Provide the (X, Y) coordinate of the cell's center where the given text is located.  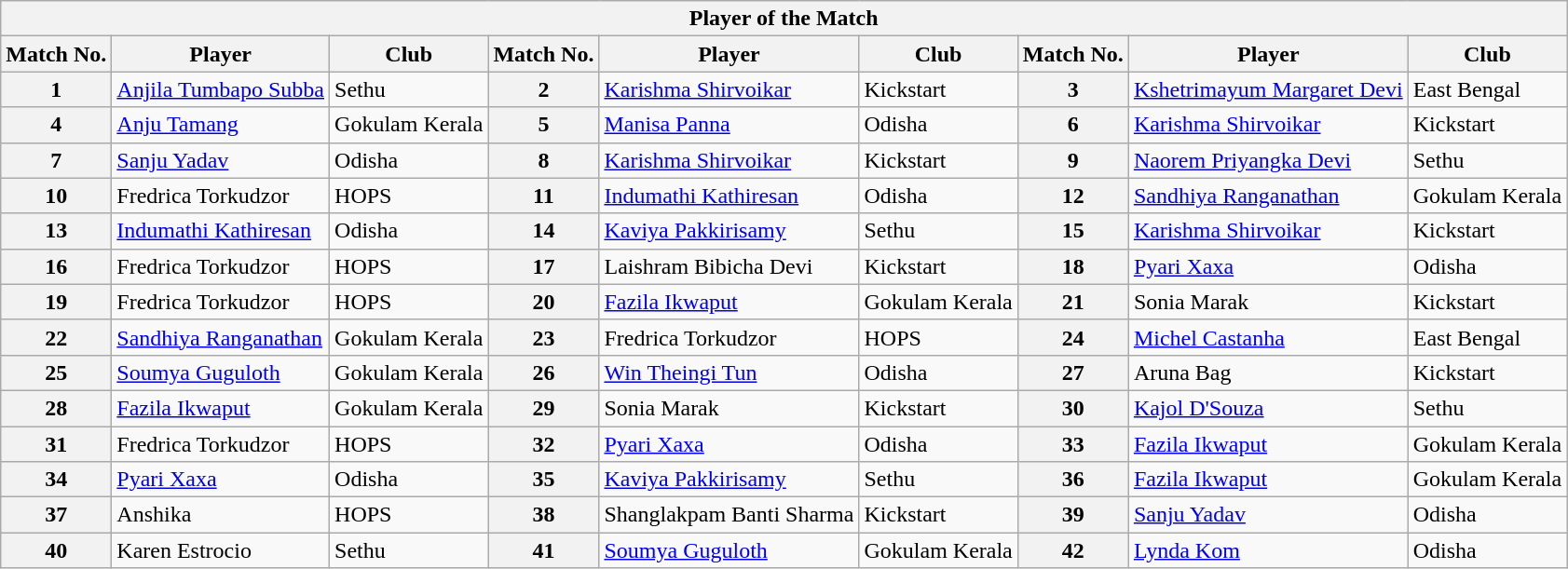
Kshetrimayum Margaret Devi (1268, 89)
9 (1073, 160)
18 (1073, 266)
26 (544, 373)
36 (1073, 480)
23 (544, 337)
Kajol D'Souza (1268, 408)
6 (1073, 125)
12 (1073, 196)
29 (544, 408)
5 (544, 125)
42 (1073, 550)
39 (1073, 515)
11 (544, 196)
Lynda Kom (1268, 550)
Anjila Tumbapo Subba (221, 89)
10 (56, 196)
Naorem Priyangka Devi (1268, 160)
25 (56, 373)
20 (544, 302)
Aruna Bag (1268, 373)
Shanglakpam Banti Sharma (729, 515)
16 (56, 266)
Anju Tamang (221, 125)
32 (544, 444)
24 (1073, 337)
7 (56, 160)
37 (56, 515)
27 (1073, 373)
Manisa Panna (729, 125)
28 (56, 408)
41 (544, 550)
Laishram Bibicha Devi (729, 266)
Win Theingi Tun (729, 373)
19 (56, 302)
Michel Castanha (1268, 337)
1 (56, 89)
Anshika (221, 515)
21 (1073, 302)
30 (1073, 408)
3 (1073, 89)
14 (544, 231)
17 (544, 266)
2 (544, 89)
15 (1073, 231)
33 (1073, 444)
31 (56, 444)
34 (56, 480)
35 (544, 480)
13 (56, 231)
Player of the Match (784, 19)
8 (544, 160)
22 (56, 337)
4 (56, 125)
38 (544, 515)
40 (56, 550)
Karen Estrocio (221, 550)
